Find where the given text appears and provide that cell's center as (X, Y) coordinate. 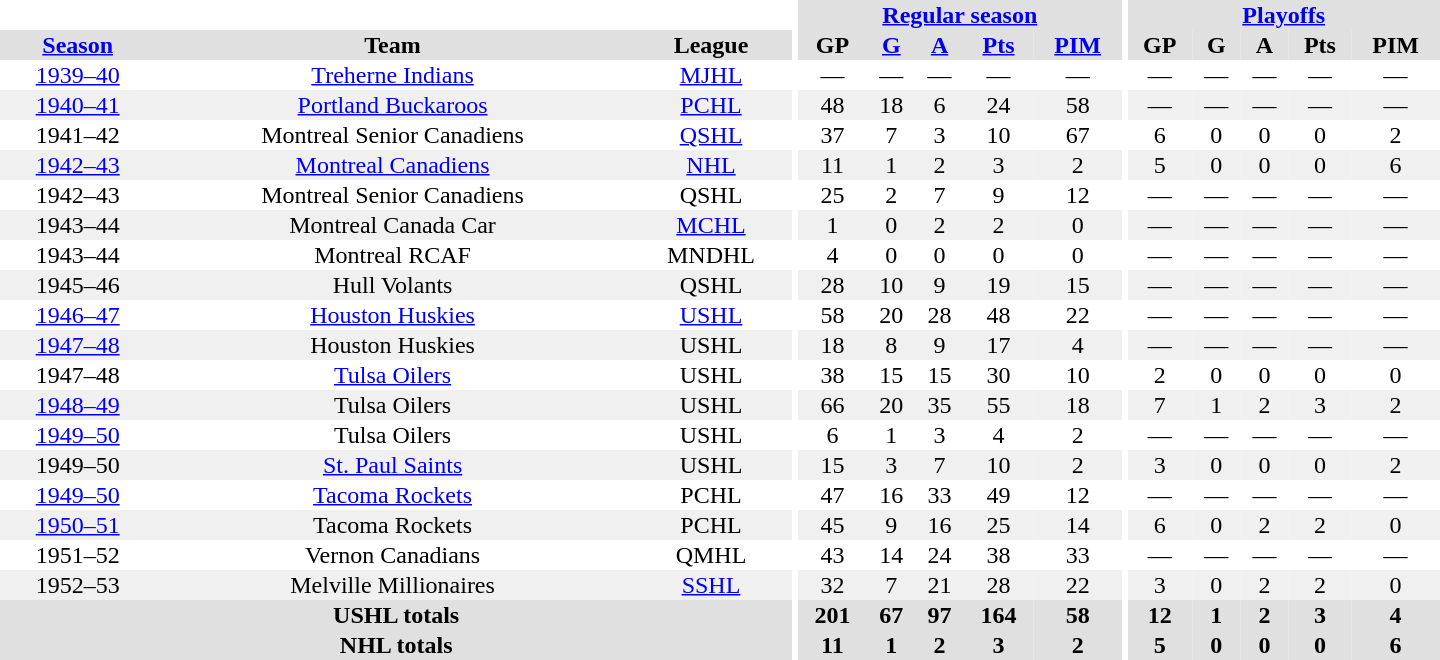
1940–41 (78, 105)
1952–53 (78, 585)
Montreal Canadiens (392, 165)
35 (939, 405)
Regular season (960, 15)
1939–40 (78, 75)
47 (833, 495)
MNDHL (712, 255)
45 (833, 525)
66 (833, 405)
17 (999, 345)
37 (833, 135)
1941–42 (78, 135)
NHL totals (396, 645)
97 (939, 615)
MCHL (712, 225)
55 (999, 405)
MJHL (712, 75)
43 (833, 555)
21 (939, 585)
19 (999, 285)
164 (999, 615)
SSHL (712, 585)
32 (833, 585)
49 (999, 495)
Montreal RCAF (392, 255)
QMHL (712, 555)
Season (78, 45)
8 (891, 345)
Playoffs (1284, 15)
30 (999, 375)
1946–47 (78, 315)
1945–46 (78, 285)
Vernon Canadians (392, 555)
Hull Volants (392, 285)
NHL (712, 165)
1948–49 (78, 405)
USHL totals (396, 615)
Team (392, 45)
Montreal Canada Car (392, 225)
St. Paul Saints (392, 465)
1950–51 (78, 525)
201 (833, 615)
Treherne Indians (392, 75)
League (712, 45)
Portland Buckaroos (392, 105)
1951–52 (78, 555)
Melville Millionaires (392, 585)
